Detect which cell encompasses the target text, then output its [x, y] center coordinate. 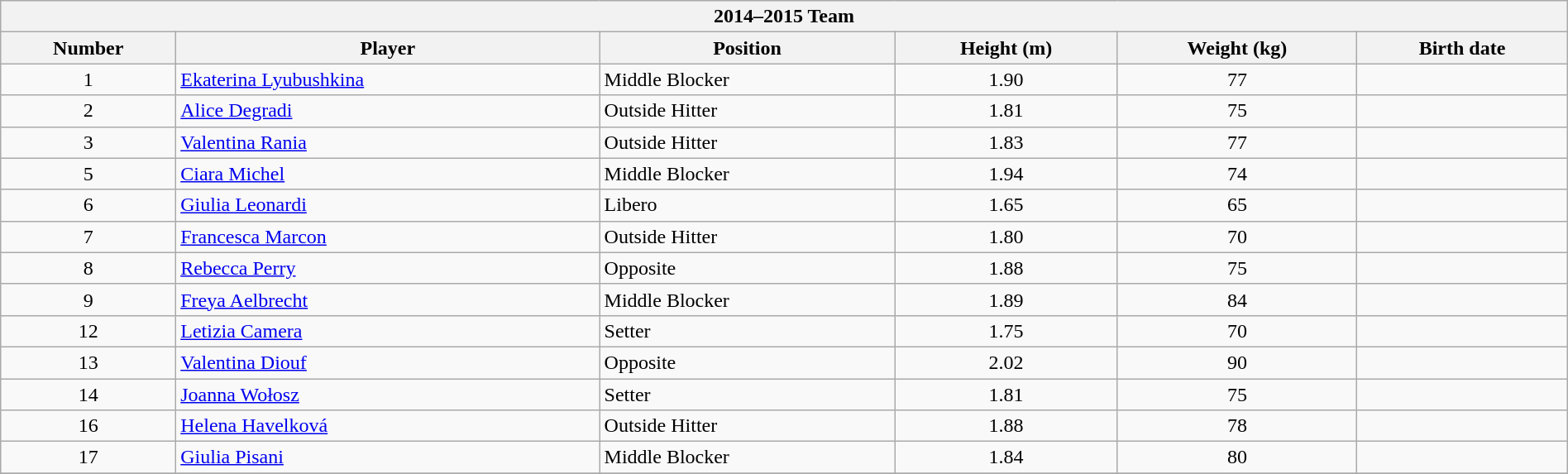
Giulia Leonardi [388, 205]
2 [88, 111]
Libero [748, 205]
90 [1237, 362]
80 [1237, 457]
Giulia Pisani [388, 457]
Player [388, 48]
65 [1237, 205]
Valentina Rania [388, 142]
1.83 [1006, 142]
74 [1237, 174]
1.90 [1006, 79]
9 [88, 299]
Height (m) [1006, 48]
Birth date [1462, 48]
1.80 [1006, 237]
Number [88, 48]
Position [748, 48]
1.84 [1006, 457]
3 [88, 142]
17 [88, 457]
2014–2015 Team [784, 17]
5 [88, 174]
1 [88, 79]
84 [1237, 299]
78 [1237, 426]
1.89 [1006, 299]
Rebecca Perry [388, 268]
Helena Havelková [388, 426]
14 [88, 395]
1.65 [1006, 205]
1.94 [1006, 174]
Valentina Diouf [388, 362]
Ekaterina Lyubushkina [388, 79]
Francesca Marcon [388, 237]
Alice Degradi [388, 111]
1.75 [1006, 331]
7 [88, 237]
2.02 [1006, 362]
Freya Aelbrecht [388, 299]
8 [88, 268]
12 [88, 331]
6 [88, 205]
13 [88, 362]
Joanna Wołosz [388, 395]
Weight (kg) [1237, 48]
Letizia Camera [388, 331]
Ciara Michel [388, 174]
16 [88, 426]
